From the cell containing the given text, extract its center point as [x, y] coordinate. 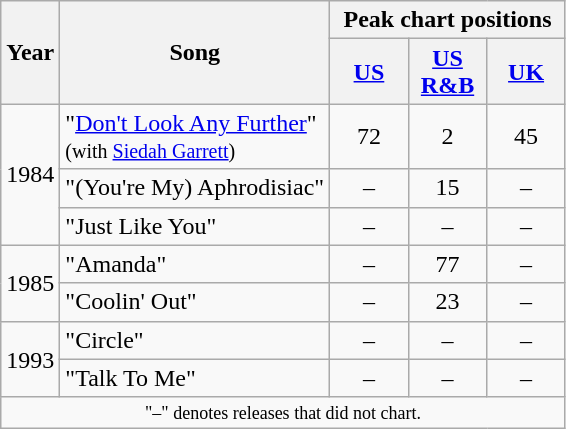
23 [448, 302]
"–" denotes releases that did not chart. [284, 412]
1993 [30, 359]
"Don't Look Any Further"(with Siedah Garrett) [195, 136]
"Just Like You" [195, 226]
1985 [30, 283]
72 [370, 136]
US [370, 72]
"Amanda" [195, 264]
"Coolin' Out" [195, 302]
"Talk To Me" [195, 378]
"(You're My) Aphrodisiac" [195, 188]
"Circle" [195, 340]
77 [448, 264]
US R&B [448, 72]
Peak chart positions [448, 20]
2 [448, 136]
15 [448, 188]
45 [526, 136]
Year [30, 52]
1984 [30, 174]
UK [526, 72]
Song [195, 52]
